Return [X, Y] of the center of cell containing provided text 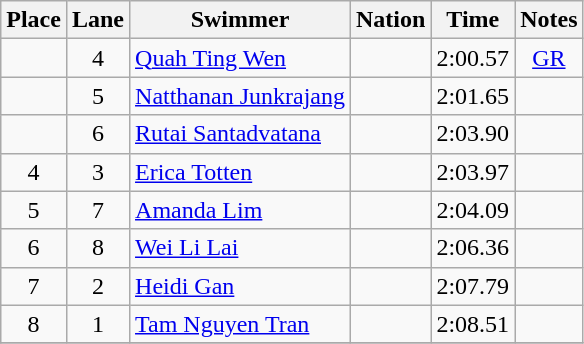
Time [473, 20]
Natthanan Junkrajang [240, 96]
Erica Totten [240, 172]
Heidi Gan [240, 286]
2:06.36 [473, 248]
Nation [391, 20]
Swimmer [240, 20]
2:01.65 [473, 96]
Quah Ting Wen [240, 58]
2:03.97 [473, 172]
3 [98, 172]
Amanda Lim [240, 210]
Tam Nguyen Tran [240, 324]
Place [34, 20]
2:00.57 [473, 58]
Rutai Santadvatana [240, 134]
Lane [98, 20]
2:03.90 [473, 134]
Notes [549, 20]
2:08.51 [473, 324]
1 [98, 324]
Wei Li Lai [240, 248]
GR [549, 58]
2 [98, 286]
2:04.09 [473, 210]
2:07.79 [473, 286]
